Scan for the cell matching the given text and deliver its [X, Y] coordinate at center. 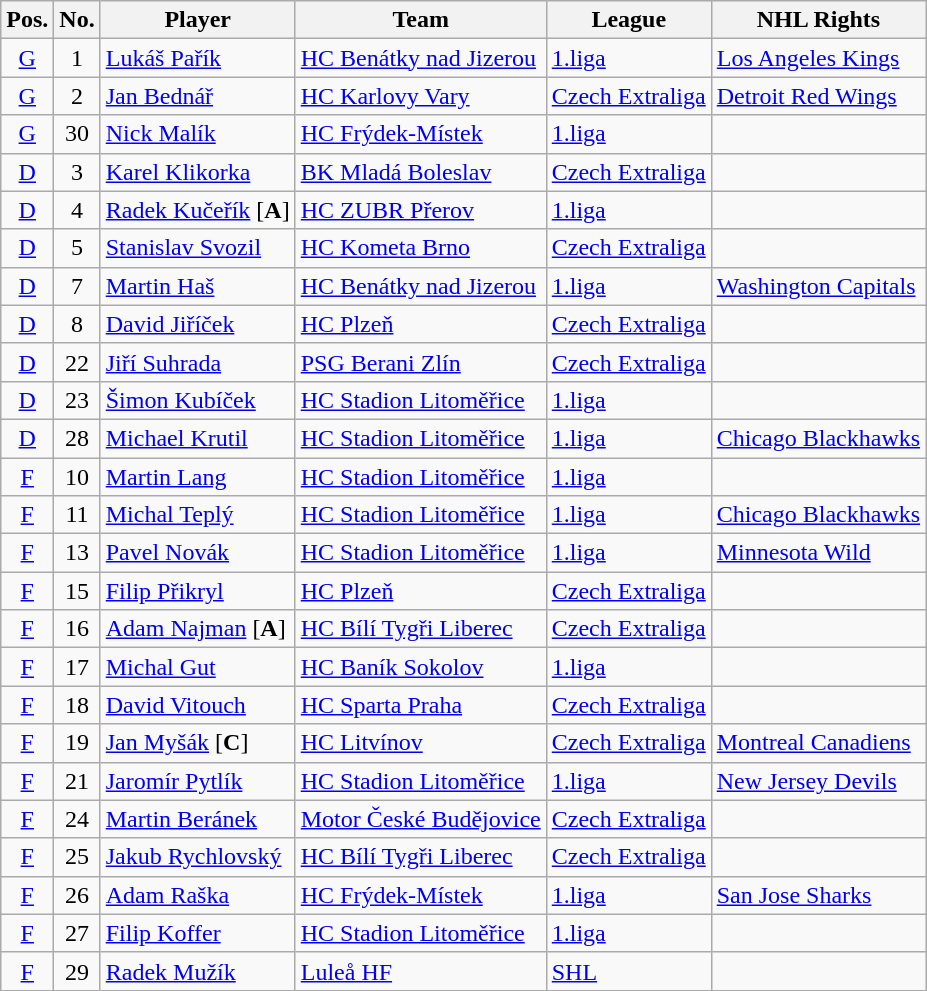
Radek Kučeřík [A] [198, 210]
Martin Beránek [198, 819]
17 [77, 667]
18 [77, 705]
4 [77, 210]
Karel Klikorka [198, 172]
Šimon Kubíček [198, 400]
Pos. [28, 20]
Jan Bednář [198, 96]
HC Kometa Brno [420, 248]
Michael Krutil [198, 438]
Lukáš Pařík [198, 58]
Motor České Budějovice [420, 819]
Jakub Rychlovský [198, 857]
Jiří Suhrada [198, 362]
HC Sparta Praha [420, 705]
No. [77, 20]
HC Karlovy Vary [420, 96]
1 [77, 58]
Filip Koffer [198, 933]
Minnesota Wild [818, 553]
Washington Capitals [818, 286]
Martin Haš [198, 286]
8 [77, 324]
San Jose Sharks [818, 895]
Michal Teplý [198, 515]
Jaromír Pytlík [198, 781]
PSG Berani Zlín [420, 362]
Nick Malík [198, 134]
7 [77, 286]
11 [77, 515]
22 [77, 362]
28 [77, 438]
Team [420, 20]
Montreal Canadiens [818, 743]
29 [77, 971]
5 [77, 248]
BK Mladá Boleslav [420, 172]
Player [198, 20]
2 [77, 96]
26 [77, 895]
Pavel Novák [198, 553]
3 [77, 172]
Detroit Red Wings [818, 96]
27 [77, 933]
Adam Raška [198, 895]
HC ZUBR Přerov [420, 210]
Adam Najman [A] [198, 629]
Luleå HF [420, 971]
HC Litvínov [420, 743]
30 [77, 134]
NHL Rights [818, 20]
24 [77, 819]
Michal Gut [198, 667]
New Jersey Devils [818, 781]
25 [77, 857]
League [628, 20]
Los Angeles Kings [818, 58]
SHL [628, 971]
Radek Mužík [198, 971]
13 [77, 553]
16 [77, 629]
21 [77, 781]
19 [77, 743]
Filip Přikryl [198, 591]
23 [77, 400]
Martin Lang [198, 477]
HC Baník Sokolov [420, 667]
15 [77, 591]
Jan Myšák [C] [198, 743]
David Vitouch [198, 705]
David Jiříček [198, 324]
10 [77, 477]
Stanislav Svozil [198, 248]
